Capture the cell that displays the provided text and extract its (X, Y) central coordinate. 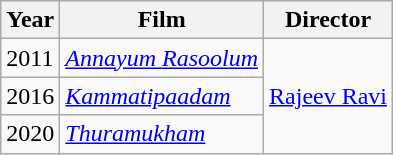
Thuramukham (162, 134)
Year (30, 20)
Film (162, 20)
Rajeev Ravi (328, 96)
2011 (30, 58)
Director (328, 20)
Annayum Rasoolum (162, 58)
Kammatipaadam (162, 96)
2016 (30, 96)
2020 (30, 134)
